Extract the (X, Y) coordinate from the center of the cell holding the provided text.  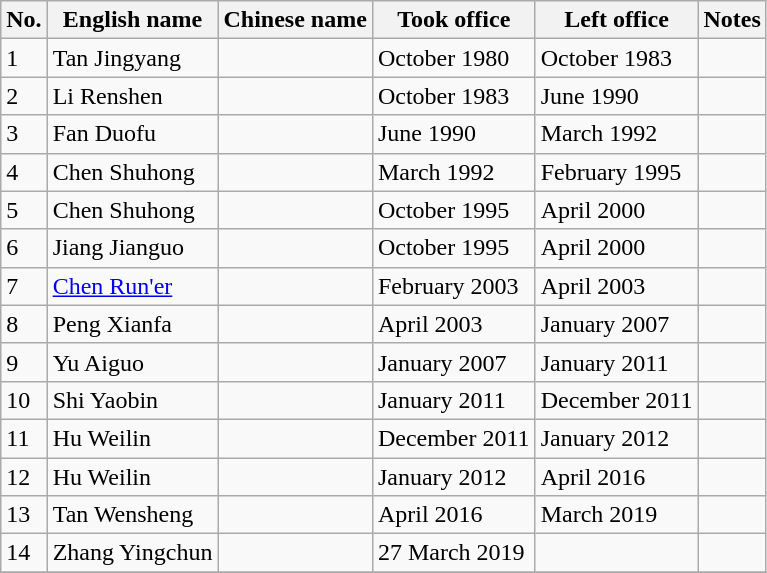
27 March 2019 (454, 553)
5 (24, 210)
1 (24, 58)
Li Renshen (132, 96)
Tan Wensheng (132, 515)
9 (24, 362)
February 1995 (616, 172)
Peng Xianfa (132, 324)
October 1980 (454, 58)
English name (132, 20)
8 (24, 324)
10 (24, 400)
13 (24, 515)
6 (24, 248)
Left office (616, 20)
2 (24, 96)
No. (24, 20)
11 (24, 438)
Chinese name (295, 20)
3 (24, 134)
Notes (732, 20)
Fan Duofu (132, 134)
Shi Yaobin (132, 400)
February 2003 (454, 286)
Tan Jingyang (132, 58)
Jiang Jianguo (132, 248)
Yu Aiguo (132, 362)
4 (24, 172)
Chen Run'er (132, 286)
12 (24, 477)
14 (24, 553)
March 2019 (616, 515)
Zhang Yingchun (132, 553)
Took office (454, 20)
7 (24, 286)
